From the cell containing the given text, extract its center point as [x, y] coordinate. 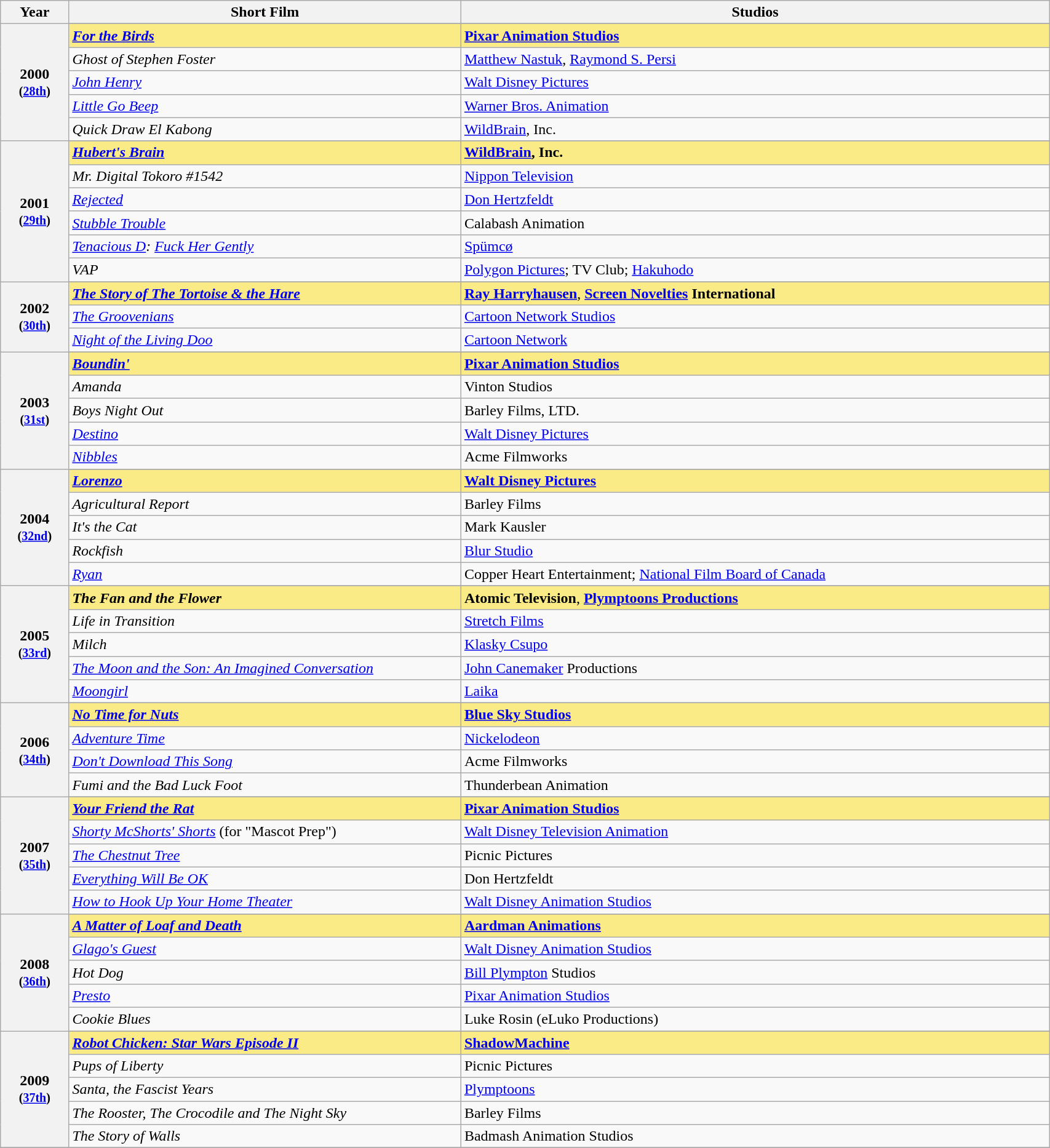
Moongirl [265, 692]
Warner Bros. Animation [755, 106]
2005 (33rd) [34, 644]
The Moon and the Son: An Imagined Conversation [265, 668]
Your Friend the Rat [265, 808]
Hubert's Brain [265, 153]
Fumi and the Bad Luck Foot [265, 785]
Aardman Animations [755, 925]
VAP [265, 269]
Quick Draw El Kabong [265, 129]
A Matter of Loaf and Death [265, 925]
Mark Kausler [755, 527]
How to Hook Up Your Home Theater [265, 902]
Luke Rosin (eLuko Productions) [755, 1019]
The Story of The Tortoise & the Hare [265, 293]
Badmash Animation Studios [755, 1136]
Milch [265, 644]
Cartoon Network [755, 340]
Ray Harryhausen, Screen Novelties International [755, 293]
The Rooster, The Crocodile and The Night Sky [265, 1113]
Cartoon Network Studios [755, 317]
The Groovenians [265, 317]
Calabash Animation [755, 223]
Laika [755, 692]
Hot Dog [265, 972]
Blur Studio [755, 551]
Walt Disney Television Animation [755, 832]
Spümcø [755, 246]
It's the Cat [265, 527]
Plymptoons [755, 1090]
2002 (30th) [34, 317]
Studios [755, 12]
John Henry [265, 82]
2000 (28th) [34, 82]
Bill Plympton Studios [755, 972]
The Fan and the Flower [265, 597]
Atomic Television, Plymptoons Productions [755, 597]
Thunderbean Animation [755, 785]
Short Film [265, 12]
Amanda [265, 387]
John Canemaker Productions [755, 668]
Nickelodeon [755, 738]
Blue Sky Studios [755, 715]
Destino [265, 434]
Santa, the Fascist Years [265, 1090]
Nibbles [265, 457]
Tenacious D: Fuck Her Gently [265, 246]
Vinton Studios [755, 387]
Stretch Films [755, 621]
Stubble Trouble [265, 223]
Year [34, 12]
Ghost of Stephen Foster [265, 59]
Rockfish [265, 551]
Agricultural Report [265, 504]
Ryan [265, 574]
The Story of Walls [265, 1136]
Polygon Pictures; TV Club; Hakuhodo [755, 269]
2003 (31st) [34, 410]
The Chestnut Tree [265, 855]
Copper Heart Entertainment; National Film Board of Canada [755, 574]
Adventure Time [265, 738]
Don't Download This Song [265, 762]
Rejected [265, 199]
For the Birds [265, 36]
No Time for Nuts [265, 715]
Klasky Csupo [755, 644]
Boys Night Out [265, 410]
Cookie Blues [265, 1019]
ShadowMachine [755, 1043]
Presto [265, 995]
2001 (29th) [34, 211]
Barley Films, LTD. [755, 410]
2009 (37th) [34, 1090]
2007 (35th) [34, 855]
Pups of Liberty [265, 1066]
Little Go Beep [265, 106]
Nippon Television [755, 176]
Matthew Nastuk, Raymond S. Persi [755, 59]
Everything Will Be OK [265, 879]
Night of the Living Doo [265, 340]
Shorty McShorts' Shorts (for "Mascot Prep") [265, 832]
Lorenzo [265, 480]
Robot Chicken: Star Wars Episode II [265, 1043]
2006 (34th) [34, 750]
Life in Transition [265, 621]
Boundin' [265, 364]
2008 (36th) [34, 972]
2004 (32nd) [34, 527]
Mr. Digital Tokoro #1542 [265, 176]
Glago's Guest [265, 949]
